Capture the cell that displays the provided text and extract its [X, Y] central coordinate. 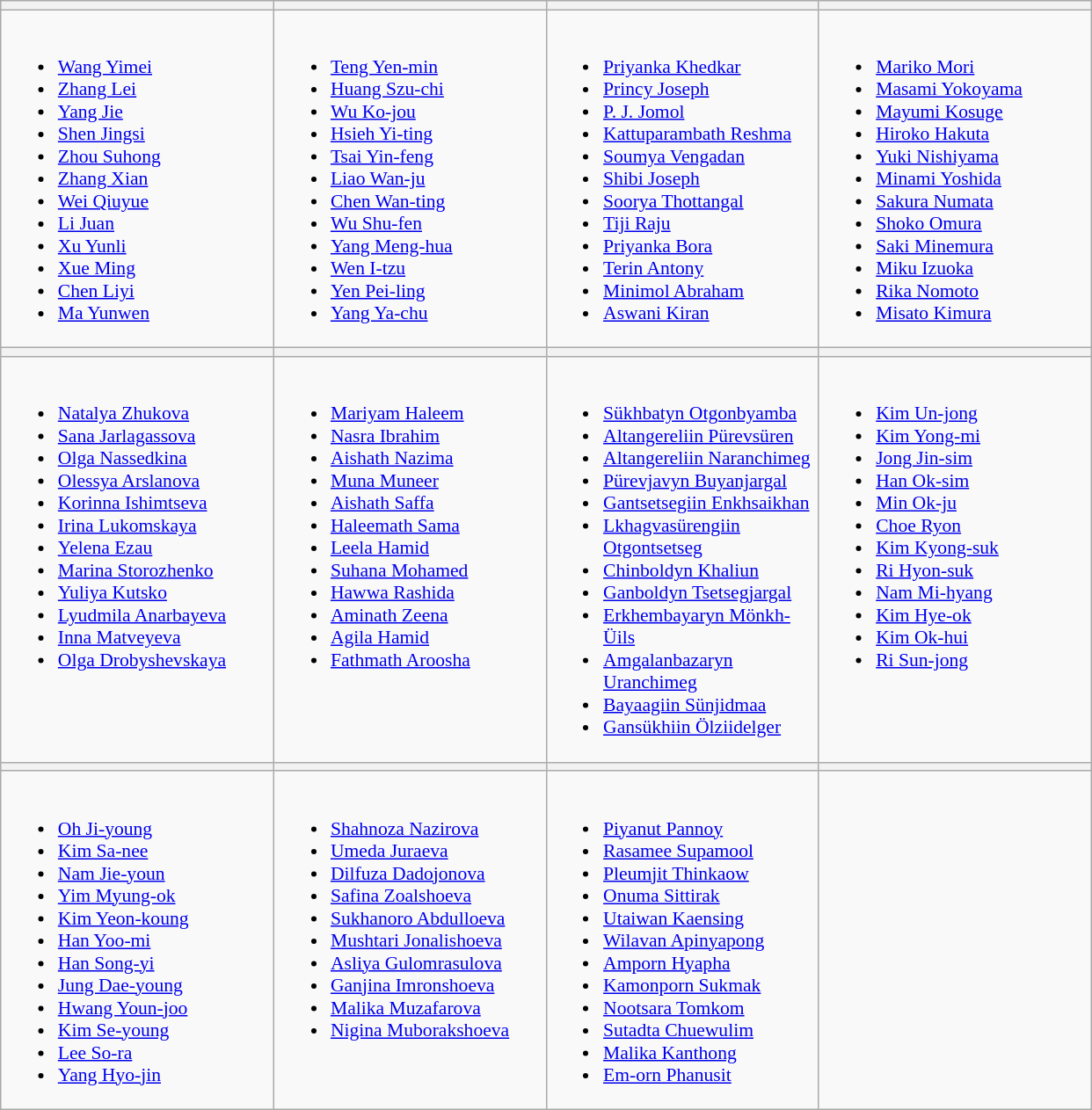
Oh Ji-youngKim Sa-neeNam Jie-younYim Myung-okKim Yeon-koungHan Yoo-miHan Song-yiJung Dae-youngHwang Youn-jooKim Se-youngLee So-raYang Hyo-jin [137, 940]
Teng Yen-minHuang Szu-chiWu Ko-jouHsieh Yi-tingTsai Yin-fengLiao Wan-juChen Wan-tingWu Shu-fenYang Meng-huaWen I-tzuYen Pei-lingYang Ya-chu [410, 179]
Wang YimeiZhang LeiYang JieShen JingsiZhou SuhongZhang XianWei QiuyueLi JuanXu YunliXue MingChen LiyiMa Yunwen [137, 179]
Kim Un-jongKim Yong-miJong Jin-simHan Ok-simMin Ok-juChoe RyonKim Kyong-sukRi Hyon-sukNam Mi-hyangKim Hye-okKim Ok-huiRi Sun-jong [955, 559]
